Find where the given text appears and provide that cell's center as [X, Y] coordinate. 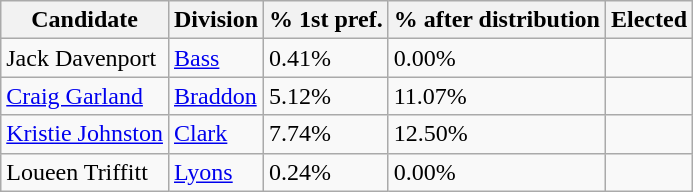
0.24% [326, 172]
Lyons [216, 172]
Kristie Johnston [85, 134]
Jack Davenport [85, 58]
Candidate [85, 20]
Clark [216, 134]
0.41% [326, 58]
% after distribution [496, 20]
7.74% [326, 134]
% 1st pref. [326, 20]
12.50% [496, 134]
Bass [216, 58]
Loueen Triffitt [85, 172]
5.12% [326, 96]
Division [216, 20]
Elected [648, 20]
Braddon [216, 96]
11.07% [496, 96]
Craig Garland [85, 96]
